Pinpoint the cell where the given text exists, returning its [x, y] midpoint coordinate. 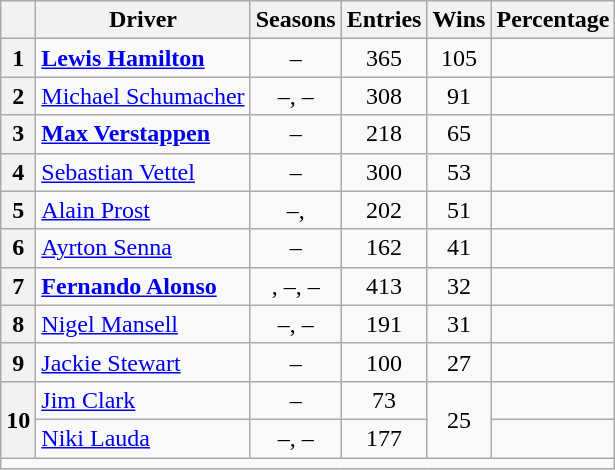
202 [384, 210]
10 [18, 419]
Jim Clark [143, 400]
6 [18, 248]
1 [18, 58]
25 [459, 419]
5 [18, 210]
Entries [384, 20]
Seasons [296, 20]
, –, – [296, 286]
Michael Schumacher [143, 96]
Max Verstappen [143, 134]
41 [459, 248]
105 [459, 58]
27 [459, 362]
100 [384, 362]
191 [384, 324]
31 [459, 324]
Fernando Alonso [143, 286]
Nigel Mansell [143, 324]
7 [18, 286]
300 [384, 172]
Niki Lauda [143, 438]
8 [18, 324]
4 [18, 172]
Jackie Stewart [143, 362]
413 [384, 286]
162 [384, 248]
177 [384, 438]
9 [18, 362]
53 [459, 172]
Sebastian Vettel [143, 172]
Ayrton Senna [143, 248]
73 [384, 400]
Lewis Hamilton [143, 58]
218 [384, 134]
2 [18, 96]
Wins [459, 20]
3 [18, 134]
308 [384, 96]
Percentage [553, 20]
51 [459, 210]
65 [459, 134]
Driver [143, 20]
365 [384, 58]
–, [296, 210]
Alain Prost [143, 210]
91 [459, 96]
32 [459, 286]
